Output the (X, Y) coordinate of the center of the cell containing the given text.  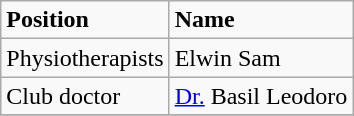
Name (261, 20)
Elwin Sam (261, 58)
Dr. Basil Leodoro (261, 96)
Club doctor (85, 96)
Physiotherapists (85, 58)
Position (85, 20)
